Capture the cell that displays the provided text and extract its (X, Y) central coordinate. 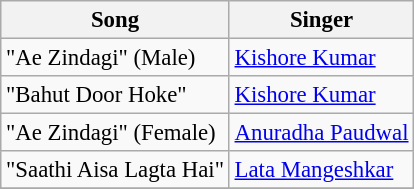
"Bahut Door Hoke" (115, 95)
Anuradha Paudwal (322, 133)
"Ae Zindagi" (Female) (115, 133)
Song (115, 20)
Lata Mangeshkar (322, 170)
"Saathi Aisa Lagta Hai" (115, 170)
Singer (322, 20)
"Ae Zindagi" (Male) (115, 58)
